For the text-containing cell, return its midpoint in (X, Y) coordinate format. 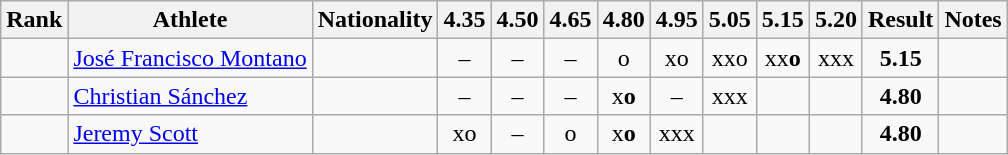
Jeremy Scott (190, 134)
4.65 (570, 20)
Athlete (190, 20)
José Francisco Montano (190, 58)
4.50 (518, 20)
Nationality (375, 20)
4.35 (464, 20)
Christian Sánchez (190, 96)
Rank (34, 20)
4.95 (676, 20)
Notes (973, 20)
5.05 (730, 20)
Result (900, 20)
5.20 (836, 20)
